Find where the given text appears and provide that cell's center as (x, y) coordinate. 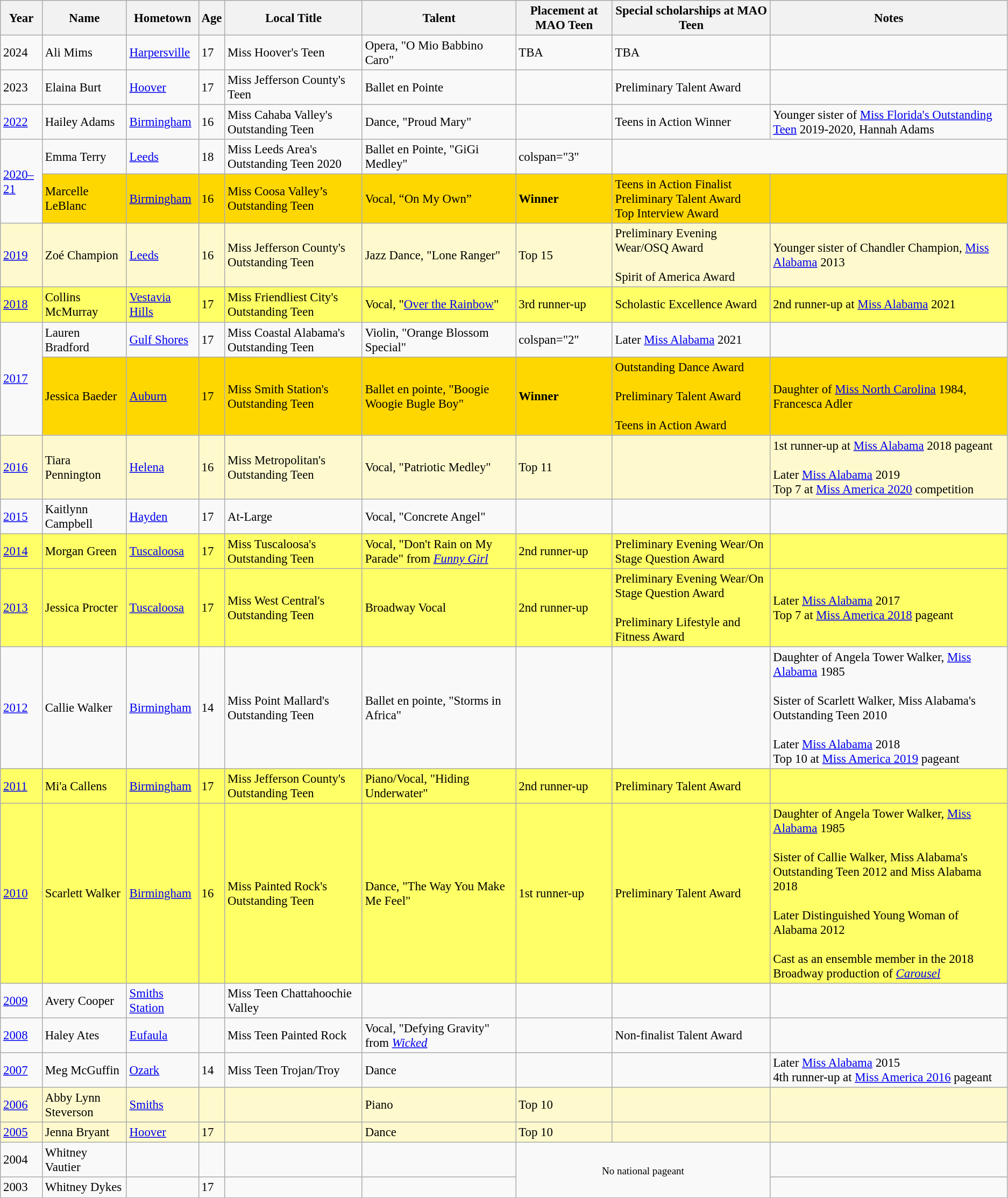
Special scholarships at MAO Teen (691, 18)
Name (84, 18)
Younger sister of Miss Florida's Outstanding Teen 2019-2020, Hannah Adams (889, 123)
Outstanding Dance AwardPreliminary Talent AwardTeens in Action Award (691, 396)
Avery Cooper (84, 1001)
Later Miss Alabama 20154th runner-up at Miss America 2016 pageant (889, 1071)
Piano (439, 1105)
Scarlett Walker (84, 893)
Non-finalist Talent Award (691, 1036)
2016 (22, 467)
Zoé Champion (84, 256)
2020–21 (22, 181)
2007 (22, 1071)
Jenna Bryant (84, 1132)
3rd runner-up (564, 304)
Preliminary Evening Wear/On Stage Question Award (691, 551)
2013 (22, 608)
Top 15 (564, 256)
Vocal, "Defying Gravity" from Wicked (439, 1036)
Vestavia Hills (162, 304)
Later Miss Alabama 2017Top 7 at Miss America 2018 pageant (889, 608)
2017 (22, 379)
Kaitlynn Campbell (84, 516)
Miss Teen Chattahoochie Valley (294, 1001)
Ballet en pointe, "Storms in Africa" (439, 708)
Year (22, 18)
2005 (22, 1132)
Eufaula (162, 1036)
Elaina Burt (84, 87)
Preliminary Evening Wear/OSQ AwardSpirit of America Award (691, 256)
Ali Mims (84, 53)
Collins McMurray (84, 304)
Teens in Action Winner (691, 123)
Piano/Vocal, "Hiding Underwater" (439, 786)
At-Large (294, 516)
Miss Tuscaloosa's Outstanding Teen (294, 551)
Hometown (162, 18)
Smiths Station (162, 1001)
Miss Jefferson County's Teen (294, 87)
2006 (22, 1105)
2023 (22, 87)
Jazz Dance, "Lone Ranger" (439, 256)
Marcelle LeBlanc (84, 199)
Miss Coastal Alabama's Outstanding Teen (294, 340)
Hayden (162, 516)
Gulf Shores (162, 340)
Later Miss Alabama 2021 (691, 340)
Miss Friendliest City's Outstanding Teen (294, 304)
Whitney Dykes (84, 1188)
Hailey Adams (84, 123)
2014 (22, 551)
Miss Metropolitan's Outstanding Teen (294, 467)
Opera, "O Mio Babbino Caro" (439, 53)
Tiara Pennington (84, 467)
Local Title (294, 18)
Miss Hoover's Teen (294, 53)
Miss Leeds Area's Outstanding Teen 2020 (294, 157)
Miss Teen Painted Rock (294, 1036)
Auburn (162, 396)
Meg McGuffin (84, 1071)
Daughter of Miss North Carolina 1984, Francesca Adler (889, 396)
Harpersville (162, 53)
Jessica Baeder (84, 396)
Whitney Vautier (84, 1160)
Lauren Bradford (84, 340)
2011 (22, 786)
Miss Point Mallard's Outstanding Teen (294, 708)
2008 (22, 1036)
Miss Painted Rock's Outstanding Teen (294, 893)
Vocal, "Patriotic Medley" (439, 467)
Haley Ates (84, 1036)
Miss Teen Trojan/Troy (294, 1071)
Smiths (162, 1105)
2004 (22, 1160)
colspan="3" (564, 157)
Vocal, "Over the Rainbow" (439, 304)
Jessica Procter (84, 608)
2nd runner-up at Miss Alabama 2021 (889, 304)
2010 (22, 893)
No national pageant (643, 1170)
Preliminary Evening Wear/On Stage Question AwardPreliminary Lifestyle and Fitness Award (691, 608)
2012 (22, 708)
Dance, "The Way You Make Me Feel" (439, 893)
Abby Lynn Steverson (84, 1105)
Ballet en Pointe (439, 87)
Callie Walker (84, 708)
2009 (22, 1001)
Broadway Vocal (439, 608)
2003 (22, 1188)
Morgan Green (84, 551)
Emma Terry (84, 157)
Helena (162, 467)
Ballet en pointe, "Boogie Woogie Bugle Boy" (439, 396)
Miss Cahaba Valley's Outstanding Teen (294, 123)
Vocal, “On My Own” (439, 199)
2015 (22, 516)
1st runner-up (564, 893)
Miss West Central's Outstanding Teen (294, 608)
Mi'a Callens (84, 786)
Placement at MAO Teen (564, 18)
Violin, "Orange Blossom Special" (439, 340)
Talent (439, 18)
1st runner-up at Miss Alabama 2018 pageant Later Miss Alabama 2019Top 7 at Miss America 2020 competition (889, 467)
2022 (22, 123)
Vocal, "Concrete Angel" (439, 516)
Dance, "Proud Mary" (439, 123)
Notes (889, 18)
colspan="2" (564, 340)
Teens in Action FinalistPreliminary Talent AwardTop Interview Award (691, 199)
2018 (22, 304)
Ballet en Pointe, "GiGi Medley" (439, 157)
2024 (22, 53)
Vocal, "Don't Rain on My Parade" from Funny Girl (439, 551)
Ozark (162, 1071)
2019 (22, 256)
Age (212, 18)
Top 11 (564, 467)
Younger sister of Chandler Champion, Miss Alabama 2013 (889, 256)
Miss Coosa Valley’s Outstanding Teen (294, 199)
Scholastic Excellence Award (691, 304)
Miss Smith Station's Outstanding Teen (294, 396)
18 (212, 157)
